Return [x, y] of the center of cell containing provided text 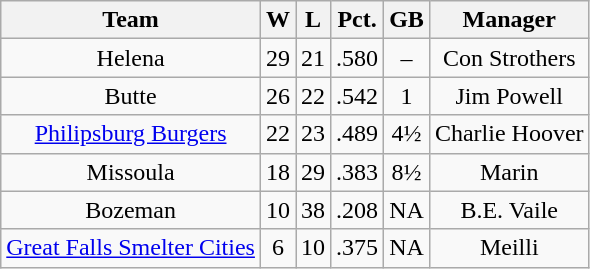
– [407, 58]
Meilli [509, 248]
Charlie Hoover [509, 134]
Pct. [358, 20]
Manager [509, 20]
Jim Powell [509, 96]
6 [278, 248]
B.E. Vaile [509, 210]
Team [131, 20]
W [278, 20]
Marin [509, 172]
Philipsburg Burgers [131, 134]
.580 [358, 58]
.208 [358, 210]
GB [407, 20]
.375 [358, 248]
21 [314, 58]
Great Falls Smelter Cities [131, 248]
26 [278, 96]
Bozeman [131, 210]
L [314, 20]
4½ [407, 134]
Helena [131, 58]
Missoula [131, 172]
38 [314, 210]
23 [314, 134]
.383 [358, 172]
18 [278, 172]
.542 [358, 96]
Con Strothers [509, 58]
8½ [407, 172]
.489 [358, 134]
Butte [131, 96]
1 [407, 96]
